Provide the (x, y) coordinate of the cell's center where the given text is located.  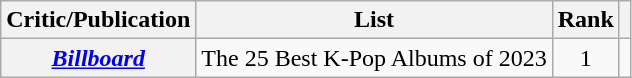
Billboard (98, 58)
Rank (586, 20)
List (374, 20)
1 (586, 58)
Critic/Publication (98, 20)
The 25 Best K-Pop Albums of 2023 (374, 58)
